Detect which cell encompasses the target text, then output its [X, Y] center coordinate. 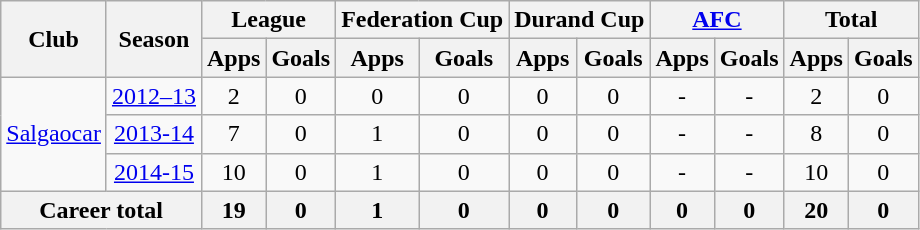
Total [851, 20]
7 [233, 134]
Season [154, 39]
2013-14 [154, 134]
20 [816, 210]
8 [816, 134]
Club [54, 39]
Federation Cup [422, 20]
AFC [717, 20]
Career total [102, 210]
19 [233, 210]
Salgaocar [54, 134]
Durand Cup [580, 20]
2012–13 [154, 96]
2014-15 [154, 172]
League [268, 20]
